Identify which cell holds the provided text, then report its (x, y) central coordinate. 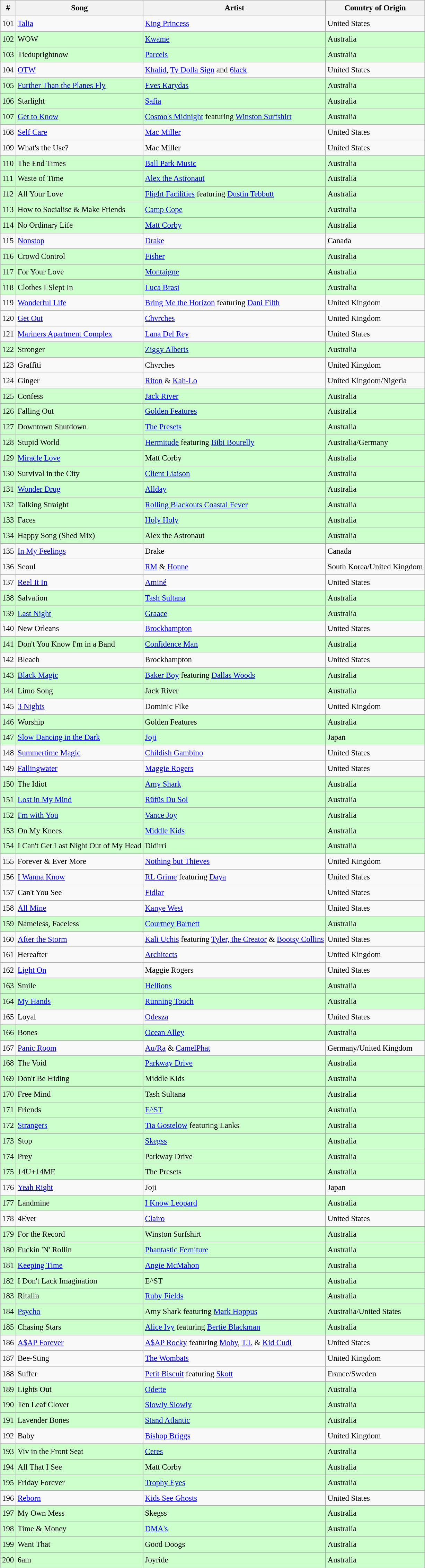
196 (8, 1498)
Trophy Eyes (234, 1482)
Starlight (80, 101)
166 (8, 1033)
Camp Cope (234, 210)
Luca Brasi (234, 288)
122 (8, 349)
Free Mind (80, 1094)
A$AP Forever (80, 1343)
125 (8, 396)
154 (8, 846)
Alice Ivy featuring Bertie Blackman (234, 1327)
Forever & Ever More (80, 861)
106 (8, 101)
Get to Know (80, 116)
Kanye West (234, 909)
On My Knees (80, 831)
Rüfüs Du Sol (234, 800)
The Wombats (234, 1358)
110 (8, 164)
169 (8, 1079)
Ocean Alley (234, 1033)
123 (8, 365)
Smile (80, 986)
Tia Gostelow featuring Lanks (234, 1125)
Fuckin 'N' Rollin (80, 1250)
180 (8, 1250)
184 (8, 1312)
Didirri (234, 846)
A$AP Rocky featuring Moby, T.I. & Kid Cudi (234, 1343)
France/Sweden (375, 1374)
Stronger (80, 349)
Want That (80, 1545)
Childish Gambino (234, 753)
192 (8, 1436)
Artist (234, 8)
Rolling Blackouts Coastal Fever (234, 505)
I Can't Get Last Night Out of My Head (80, 846)
Courtney Barnett (234, 924)
171 (8, 1110)
181 (8, 1265)
Holy Holy (234, 520)
Amy Shark (234, 784)
188 (8, 1374)
176 (8, 1188)
Clairo (234, 1218)
# (8, 8)
Slow Dancing in the Dark (80, 737)
Joyride (234, 1560)
United Kingdom/Nigeria (375, 380)
Happy Song (Shed Mix) (80, 536)
Wonder Drug (80, 489)
Self Care (80, 132)
148 (8, 753)
Don't Be Hiding (80, 1079)
141 (8, 645)
Mariners Apartment Complex (80, 334)
131 (8, 489)
111 (8, 179)
152 (8, 815)
Song (80, 8)
Fisher (234, 256)
185 (8, 1327)
Kali Uchis featuring Tyler, the Creator & Bootsy Collins (234, 939)
102 (8, 40)
117 (8, 272)
Suffer (80, 1374)
Montaigne (234, 272)
167 (8, 1048)
191 (8, 1421)
Salvation (80, 598)
145 (8, 706)
Talia (80, 24)
130 (8, 474)
No Ordinary Life (80, 225)
158 (8, 909)
Ten Leaf Clover (80, 1405)
Time & Money (80, 1529)
Psycho (80, 1312)
Survival in the City (80, 474)
115 (8, 241)
174 (8, 1157)
Client Liaison (234, 474)
Friends (80, 1110)
All Your Love (80, 194)
170 (8, 1094)
Lavender Bones (80, 1421)
182 (8, 1281)
Parcels (234, 55)
155 (8, 861)
Prey (80, 1157)
Landmine (80, 1203)
Vance Joy (234, 815)
RM & Honne (234, 567)
127 (8, 427)
Falling Out (80, 412)
Clothes I Slept In (80, 288)
14U+14ME (80, 1172)
126 (8, 412)
149 (8, 769)
Australia/United States (375, 1312)
118 (8, 288)
187 (8, 1358)
Khalid, Ty Dolla Sign and 6lack (234, 70)
Baker Boy featuring Dallas Woods (234, 676)
6am (80, 1560)
156 (8, 877)
109 (8, 148)
Reel It In (80, 582)
Bones (80, 1033)
195 (8, 1482)
Kids See Ghosts (234, 1498)
103 (8, 55)
147 (8, 737)
Slowly Slowly (234, 1405)
101 (8, 24)
116 (8, 256)
157 (8, 893)
Hereafter (80, 955)
163 (8, 986)
Fidlar (234, 893)
133 (8, 520)
4Ever (80, 1218)
Au/Ra & CamelPhat (234, 1048)
137 (8, 582)
134 (8, 536)
160 (8, 939)
Downtown Shutdown (80, 427)
3 Nights (80, 706)
Dominic Fike (234, 706)
Stand Atlantic (234, 1421)
200 (8, 1560)
The End Times (80, 164)
132 (8, 505)
Confidence Man (234, 645)
For the Record (80, 1234)
Bee-Sting (80, 1358)
139 (8, 613)
Summertime Magic (80, 753)
Germany/United Kingdom (375, 1048)
Ziggy Alberts (234, 349)
Graffiti (80, 365)
136 (8, 567)
146 (8, 722)
I Wanna Know (80, 877)
In My Feelings (80, 552)
Further Than the Planes Fly (80, 86)
177 (8, 1203)
Loyal (80, 1017)
My Hands (80, 1001)
Ruby Fields (234, 1296)
South Korea/United Kingdom (375, 567)
Aminé (234, 582)
RL Grime featuring Daya (234, 877)
178 (8, 1218)
Lana Del Rey (234, 334)
Hermitude featuring Bibi Bourelly (234, 443)
120 (8, 319)
Hellions (234, 986)
Ceres (234, 1451)
199 (8, 1545)
Confess (80, 396)
Bleach (80, 660)
Riton & Kah-Lo (234, 380)
Don't You Know I'm in a Band (80, 645)
121 (8, 334)
All Mine (80, 909)
143 (8, 676)
186 (8, 1343)
104 (8, 70)
142 (8, 660)
153 (8, 831)
Can't You See (80, 893)
Nameless, Faceless (80, 924)
164 (8, 1001)
189 (8, 1390)
135 (8, 552)
Stupid World (80, 443)
Nonstop (80, 241)
194 (8, 1467)
For Your Love (80, 272)
Bishop Briggs (234, 1436)
Country of Origin (375, 8)
165 (8, 1017)
OTW (80, 70)
Worship (80, 722)
Ginger (80, 380)
Kwame (234, 40)
Get Out (80, 319)
Bring Me the Horizon featuring Dani Filth (234, 303)
Tieduprightnow (80, 55)
Odesza (234, 1017)
Flight Facilities featuring Dustin Tebbutt (234, 194)
Good Doogs (234, 1545)
Amy Shark featuring Mark Hoppus (234, 1312)
114 (8, 225)
I Don't Lack Imagination (80, 1281)
Keeping Time (80, 1265)
After the Storm (80, 939)
Waste of Time (80, 179)
Ritalin (80, 1296)
Lost in My Mind (80, 800)
Faces (80, 520)
Allday (234, 489)
Crowd Control (80, 256)
Light On (80, 970)
Stop (80, 1141)
Strangers (80, 1125)
108 (8, 132)
I Know Leopard (234, 1203)
Safia (234, 101)
151 (8, 800)
140 (8, 629)
Miracle Love (80, 458)
Odette (234, 1390)
179 (8, 1234)
193 (8, 1451)
Nothing but Thieves (234, 861)
Eves Karydas (234, 86)
New Orleans (80, 629)
Wonderful Life (80, 303)
168 (8, 1064)
Yeah Right (80, 1188)
Reborn (80, 1498)
Fallingwater (80, 769)
105 (8, 86)
Black Magic (80, 676)
Friday Forever (80, 1482)
Chasing Stars (80, 1327)
Winston Surfshirt (234, 1234)
Talking Straight (80, 505)
159 (8, 924)
113 (8, 210)
What's the Use? (80, 148)
Last Night (80, 613)
144 (8, 691)
Baby (80, 1436)
138 (8, 598)
Limo Song (80, 691)
Australia/Germany (375, 443)
124 (8, 380)
DMA's (234, 1529)
128 (8, 443)
198 (8, 1529)
The Void (80, 1064)
Running Touch (234, 1001)
King Princess (234, 24)
172 (8, 1125)
My Own Mess (80, 1514)
112 (8, 194)
Angie McMahon (234, 1265)
How to Socialise & Make Friends (80, 210)
119 (8, 303)
Phantastic Ferniture (234, 1250)
161 (8, 955)
The Idiot (80, 784)
I'm with You (80, 815)
Viv in the Front Seat (80, 1451)
190 (8, 1405)
Ball Park Music (234, 164)
Lights Out (80, 1390)
Panic Room (80, 1048)
107 (8, 116)
183 (8, 1296)
Seoul (80, 567)
Petit Biscuit featuring Skott (234, 1374)
129 (8, 458)
173 (8, 1141)
WOW (80, 40)
Graace (234, 613)
150 (8, 784)
175 (8, 1172)
197 (8, 1514)
162 (8, 970)
All That I See (80, 1467)
Cosmo's Midnight featuring Winston Surfshirt (234, 116)
Architects (234, 955)
